Scan for the cell matching the given text and deliver its [X, Y] coordinate at center. 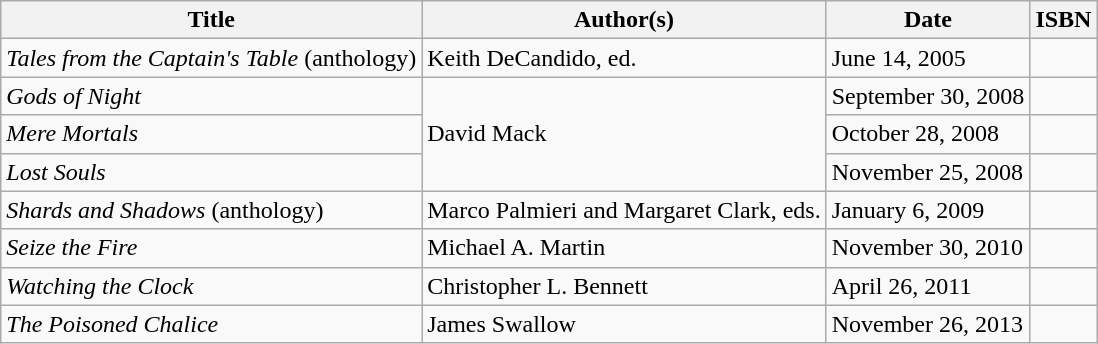
November 25, 2008 [928, 172]
October 28, 2008 [928, 134]
James Swallow [624, 324]
November 30, 2010 [928, 248]
Watching the Clock [212, 286]
Marco Palmieri and Margaret Clark, eds. [624, 210]
Michael A. Martin [624, 248]
Gods of Night [212, 96]
June 14, 2005 [928, 58]
Lost Souls [212, 172]
The Poisoned Chalice [212, 324]
Author(s) [624, 20]
Keith DeCandido, ed. [624, 58]
January 6, 2009 [928, 210]
September 30, 2008 [928, 96]
Shards and Shadows (anthology) [212, 210]
Mere Mortals [212, 134]
November 26, 2013 [928, 324]
Tales from the Captain's Table (anthology) [212, 58]
Christopher L. Bennett [624, 286]
ISBN [1064, 20]
April 26, 2011 [928, 286]
Date [928, 20]
Seize the Fire [212, 248]
David Mack [624, 134]
Title [212, 20]
